Output the [x, y] coordinate of the center of the cell containing the given text.  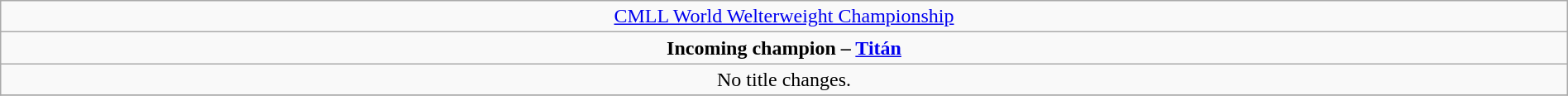
CMLL World Welterweight Championship [784, 17]
Incoming champion – Titán [784, 48]
No title changes. [784, 79]
